Return the [x, y] coordinate for the center point of the cell that contains the specified text.  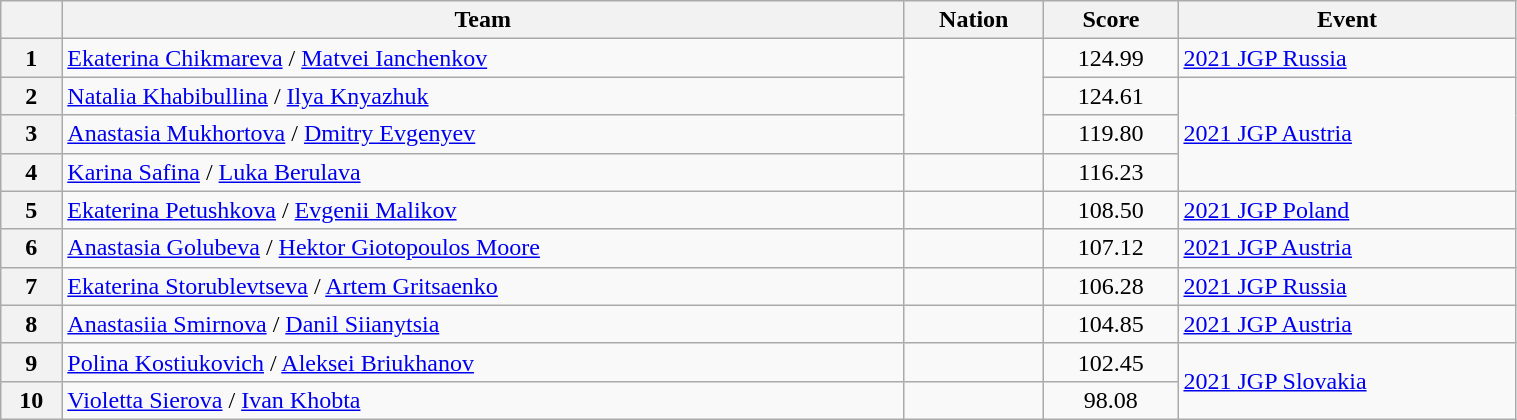
Natalia Khabibullina / Ilya Knyazhuk [483, 96]
10 [32, 400]
Ekaterina Chikmareva / Matvei Ianchenkov [483, 58]
5 [32, 210]
Ekaterina Petushkova / Evgenii Malikov [483, 210]
116.23 [1111, 172]
98.08 [1111, 400]
2 [32, 96]
Anastasia Golubeva / Hektor Giotopoulos Moore [483, 248]
Karina Safina / Luka Berulava [483, 172]
124.99 [1111, 58]
107.12 [1111, 248]
1 [32, 58]
106.28 [1111, 286]
Event [1347, 20]
102.45 [1111, 362]
104.85 [1111, 324]
7 [32, 286]
8 [32, 324]
Ekaterina Storublevtseva / Artem Gritsaenko [483, 286]
9 [32, 362]
4 [32, 172]
Nation [974, 20]
Score [1111, 20]
Anastasiia Smirnova / Danil Siianytsia [483, 324]
3 [32, 134]
Violetta Sierova / Ivan Khobta [483, 400]
Polina Kostiukovich / Aleksei Briukhanov [483, 362]
2021 JGP Poland [1347, 210]
Team [483, 20]
124.61 [1111, 96]
119.80 [1111, 134]
6 [32, 248]
108.50 [1111, 210]
2021 JGP Slovakia [1347, 381]
Anastasia Mukhortova / Dmitry Evgenyev [483, 134]
